Return the [x, y] coordinate for the center point of the cell that contains the specified text.  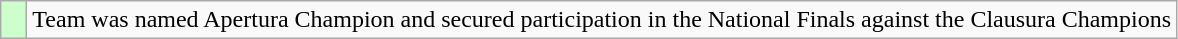
Team was named Apertura Champion and secured participation in the National Finals against the Clausura Champions [602, 20]
